Search for the cell housing the specified text and yield its (X, Y) center coordinate. 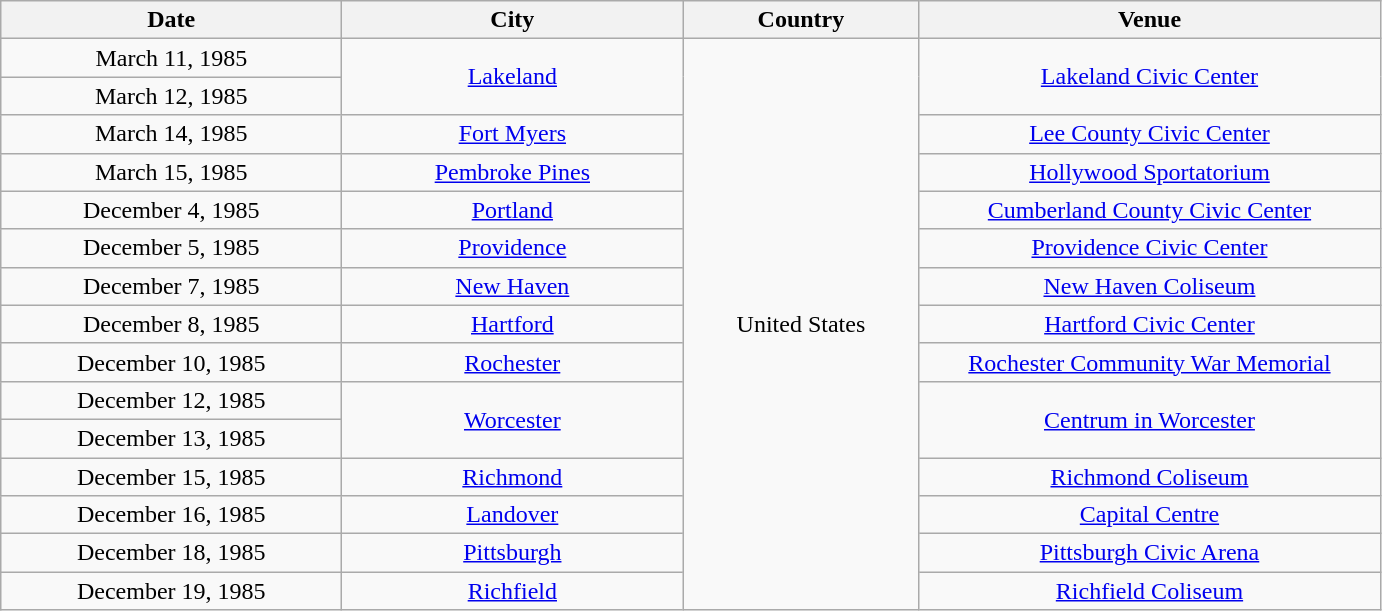
Cumberland County Civic Center (1150, 210)
December 13, 1985 (172, 438)
December 12, 1985 (172, 400)
Richmond (512, 477)
March 14, 1985 (172, 134)
Pembroke Pines (512, 172)
Venue (1150, 20)
Pittsburgh Civic Arena (1150, 553)
Providence Civic Center (1150, 248)
Date (172, 20)
December 10, 1985 (172, 362)
March 11, 1985 (172, 58)
United States (801, 324)
March 15, 1985 (172, 172)
Richfield Coliseum (1150, 591)
Lakeland Civic Center (1150, 77)
Capital Centre (1150, 515)
Rochester (512, 362)
Richfield (512, 591)
Rochester Community War Memorial (1150, 362)
December 4, 1985 (172, 210)
Worcester (512, 419)
Hollywood Sportatorium (1150, 172)
December 15, 1985 (172, 477)
New Haven (512, 286)
Pittsburgh (512, 553)
Hartford Civic Center (1150, 324)
Centrum in Worcester (1150, 419)
December 16, 1985 (172, 515)
Richmond Coliseum (1150, 477)
December 8, 1985 (172, 324)
December 7, 1985 (172, 286)
December 5, 1985 (172, 248)
Lee County Civic Center (1150, 134)
City (512, 20)
December 19, 1985 (172, 591)
Landover (512, 515)
Fort Myers (512, 134)
Country (801, 20)
Lakeland (512, 77)
Providence (512, 248)
December 18, 1985 (172, 553)
Hartford (512, 324)
New Haven Coliseum (1150, 286)
Portland (512, 210)
March 12, 1985 (172, 96)
